From the cell containing the given text, extract its center point as (x, y) coordinate. 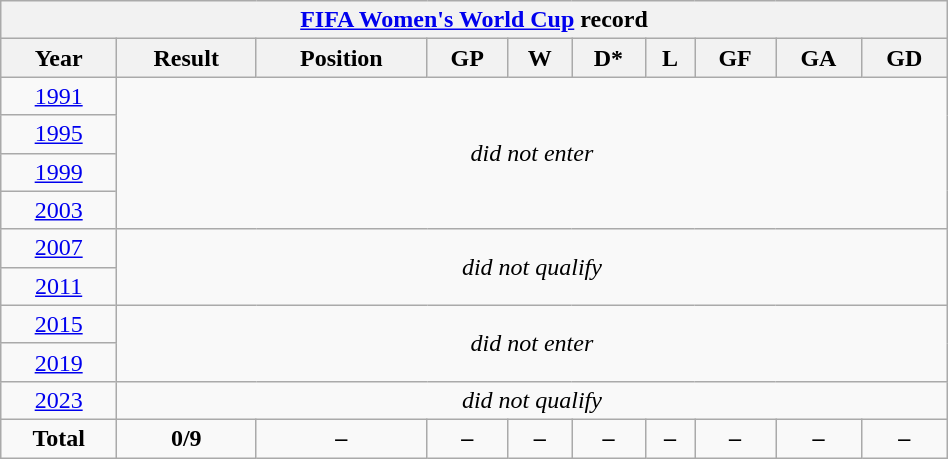
2023 (59, 400)
GF (736, 58)
GA (819, 58)
1995 (59, 134)
GP (468, 58)
GD (904, 58)
Total (59, 438)
W (540, 58)
2015 (59, 324)
L (670, 58)
2019 (59, 362)
Result (186, 58)
D* (609, 58)
Position (342, 58)
2011 (59, 286)
2003 (59, 210)
1991 (59, 96)
0/9 (186, 438)
FIFA Women's World Cup record (474, 20)
Year (59, 58)
1999 (59, 172)
2007 (59, 248)
